Determine the (X, Y) coordinate at the center of the cell enclosing the given text.  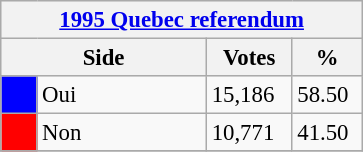
58.50 (328, 95)
10,771 (249, 133)
% (328, 58)
15,186 (249, 95)
41.50 (328, 133)
1995 Quebec referendum (182, 20)
Non (122, 133)
Side (104, 58)
Oui (122, 95)
Votes (249, 58)
